For the text-containing cell, return its midpoint in (X, Y) coordinate format. 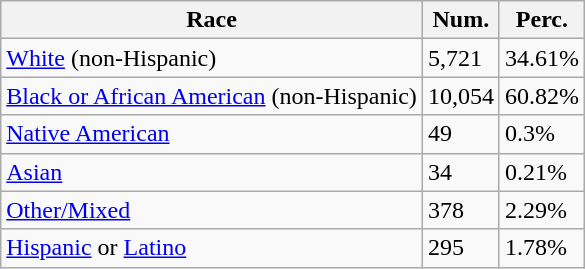
Num. (460, 20)
0.3% (542, 134)
Asian (212, 172)
295 (460, 248)
Hispanic or Latino (212, 248)
1.78% (542, 248)
Native American (212, 134)
378 (460, 210)
White (non-Hispanic) (212, 58)
Perc. (542, 20)
60.82% (542, 96)
34 (460, 172)
Black or African American (non-Hispanic) (212, 96)
34.61% (542, 58)
49 (460, 134)
0.21% (542, 172)
Other/Mixed (212, 210)
10,054 (460, 96)
2.29% (542, 210)
5,721 (460, 58)
Race (212, 20)
